Capture the cell that displays the provided text and extract its [X, Y] central coordinate. 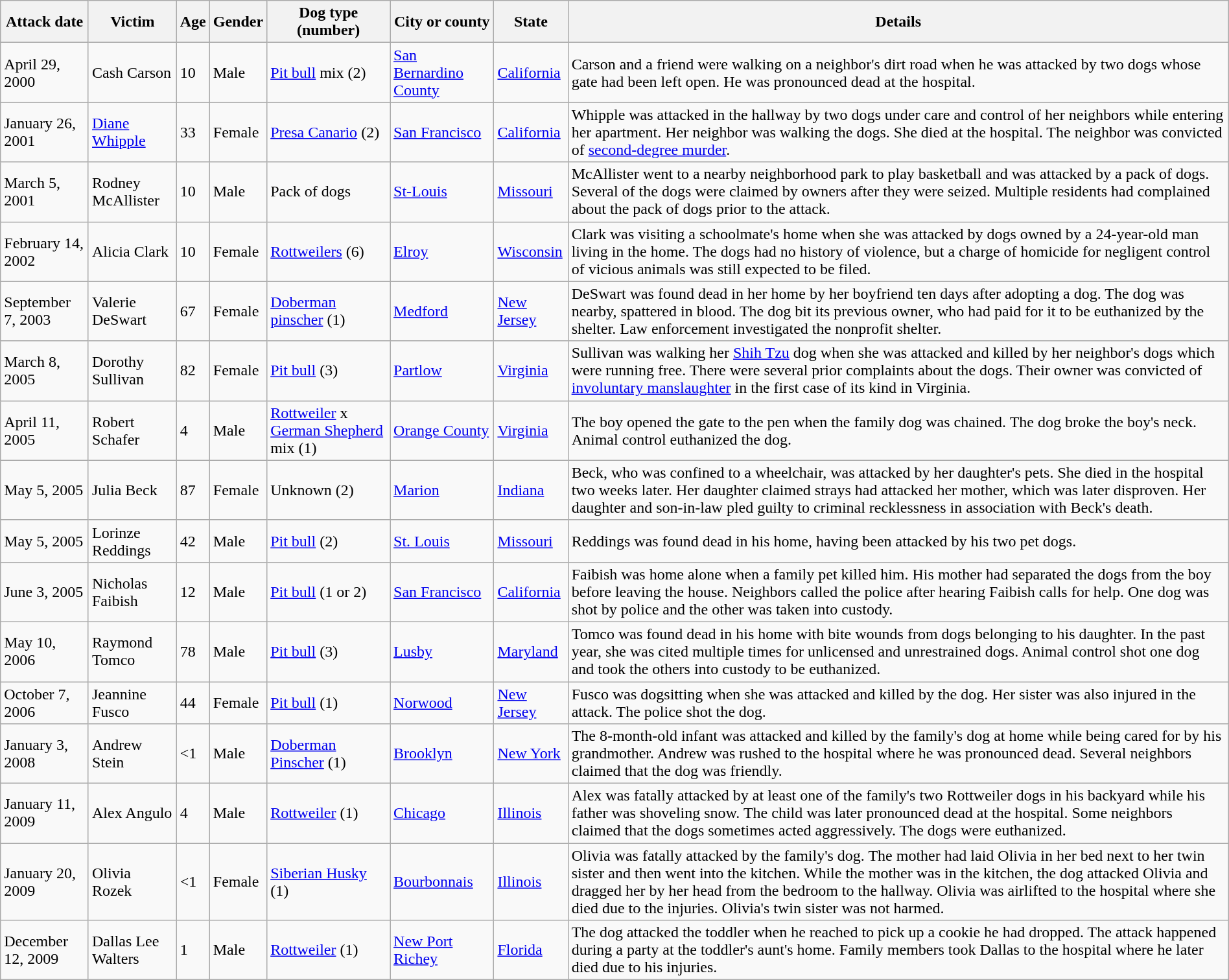
Cash Carson [132, 73]
February 14, 2002 [45, 251]
Reddings was found dead in his home, having been attacked by his two pet dogs. [898, 541]
Nicholas Faibish [132, 592]
June 3, 2005 [45, 592]
Doberman Pinscher (1) [329, 754]
Rodney McAllister [132, 192]
San Bernardino County [442, 73]
Rottweiler x German Shepherd mix (1) [329, 430]
Gender [238, 22]
Jeannine Fusco [132, 703]
January 20, 2009 [45, 881]
Chicago [442, 813]
Robert Schafer [132, 430]
44 [193, 703]
Pit bull (2) [329, 541]
33 [193, 132]
Medford [442, 311]
42 [193, 541]
March 5, 2001 [45, 192]
Lusby [442, 651]
Pit bull (1 or 2) [329, 592]
Elroy [442, 251]
Andrew Stein [132, 754]
Brooklyn [442, 754]
Alicia Clark [132, 251]
Dorothy Sullivan [132, 371]
January 3, 2008 [45, 754]
Olivia Rozek [132, 881]
Presa Canario (2) [329, 132]
January 11, 2009 [45, 813]
Alex Angulo [132, 813]
St. Louis [442, 541]
Wisconsin [531, 251]
Pit bull (1) [329, 703]
State [531, 22]
May 10, 2006 [45, 651]
1 [193, 950]
78 [193, 651]
Siberian Husky (1) [329, 881]
December 12, 2009 [45, 950]
12 [193, 592]
January 26, 2001 [45, 132]
Fusco was dogsitting when she was attacked and killed by the dog. Her sister was also injured in the attack. The police shot the dog. [898, 703]
Diane Whipple [132, 132]
Doberman pinscher (1) [329, 311]
St-Louis [442, 192]
82 [193, 371]
Norwood [442, 703]
Valerie DeSwart [132, 311]
Age [193, 22]
Raymond Tomco [132, 651]
Victim [132, 22]
Unknown (2) [329, 490]
April 29, 2000 [45, 73]
Marion [442, 490]
October 7, 2006 [45, 703]
87 [193, 490]
Lorinze Reddings [132, 541]
Pit bull mix (2) [329, 73]
67 [193, 311]
Dallas Lee Walters [132, 950]
Bourbonnais [442, 881]
Florida [531, 950]
City or county [442, 22]
Rottweilers (6) [329, 251]
The boy opened the gate to the pen when the family dog was chained. The dog broke the boy's neck. Animal control euthanized the dog. [898, 430]
Attack date [45, 22]
Partlow [442, 371]
Maryland [531, 651]
Pack of dogs [329, 192]
April 11, 2005 [45, 430]
New York [531, 754]
Indiana [531, 490]
Orange County [442, 430]
September 7, 2003 [45, 311]
New Port Richey [442, 950]
Details [898, 22]
Dog type (number) [329, 22]
March 8, 2005 [45, 371]
Julia Beck [132, 490]
